Provide the [x, y] coordinate of the cell's center where the given text is located.  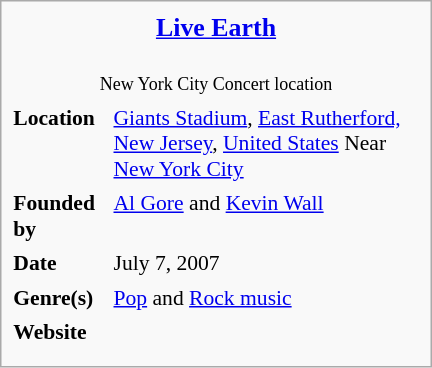
Live Earth [216, 28]
Location [59, 143]
July 7, 2007 [266, 263]
Pop and Rock music [266, 297]
Genre(s) [59, 297]
Founded by [59, 216]
Giants Stadium, East Rutherford, New Jersey, United States Near New York City [266, 143]
Date [59, 263]
Website [59, 332]
New York City Concert location [216, 83]
Al Gore and Kevin Wall [266, 216]
